Extract the (x, y) coordinate from the center of the cell holding the provided text.  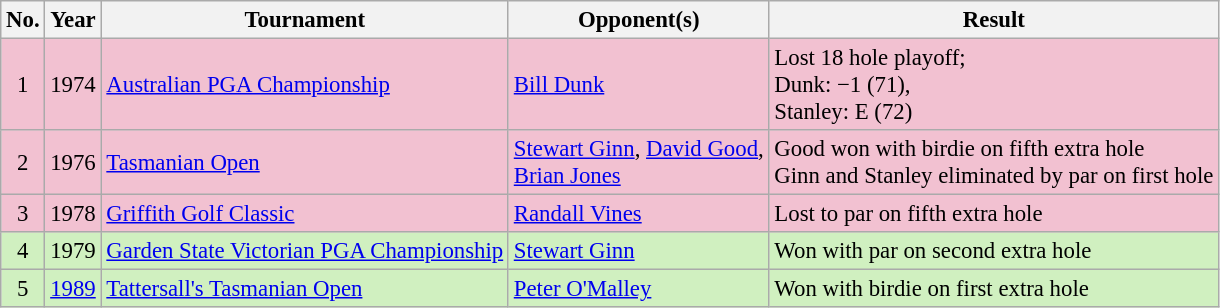
1979 (73, 251)
1989 (73, 289)
1976 (73, 162)
2 (23, 162)
5 (23, 289)
1 (23, 85)
Lost 18 hole playoff;Dunk: −1 (71),Stanley: E (72) (994, 85)
Randall Vines (638, 214)
Tasmanian Open (304, 162)
Stewart Ginn (638, 251)
Tattersall's Tasmanian Open (304, 289)
4 (23, 251)
Result (994, 20)
Peter O'Malley (638, 289)
Tournament (304, 20)
Won with birdie on first extra hole (994, 289)
No. (23, 20)
3 (23, 214)
1978 (73, 214)
Opponent(s) (638, 20)
1974 (73, 85)
Year (73, 20)
Lost to par on fifth extra hole (994, 214)
Won with par on second extra hole (994, 251)
Garden State Victorian PGA Championship (304, 251)
Griffith Golf Classic (304, 214)
Good won with birdie on fifth extra holeGinn and Stanley eliminated by par on first hole (994, 162)
Bill Dunk (638, 85)
Australian PGA Championship (304, 85)
Stewart Ginn, David Good, Brian Jones (638, 162)
